Pinpoint the cell where the given text exists, returning its [X, Y] midpoint coordinate. 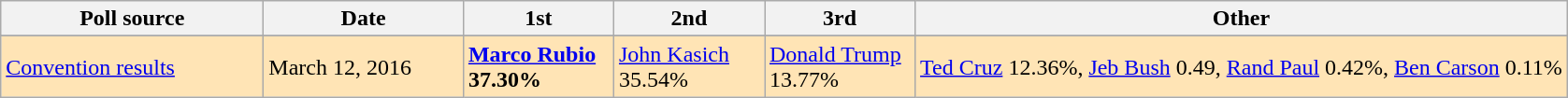
Ted Cruz 12.36%, Jeb Bush 0.49, Rand Paul 0.42%, Ben Carson 0.11% [1242, 67]
John Kasich35.54% [688, 67]
Donald Trump13.77% [840, 67]
Date [364, 19]
March 12, 2016 [364, 67]
Poll source [133, 19]
Other [1242, 19]
Convention results [133, 67]
Marco Rubio37.30% [539, 67]
2nd [688, 19]
3rd [840, 19]
1st [539, 19]
